Search for the cell housing the specified text and yield its (x, y) center coordinate. 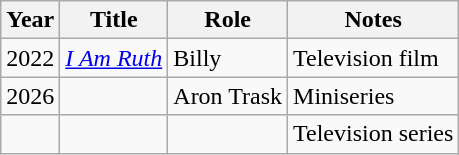
Role (228, 20)
Television series (374, 134)
I Am Ruth (114, 58)
2026 (30, 96)
Billy (228, 58)
Notes (374, 20)
2022 (30, 58)
Television film (374, 58)
Miniseries (374, 96)
Title (114, 20)
Year (30, 20)
Aron Trask (228, 96)
